From the cell containing the given text, extract its center point as [X, Y] coordinate. 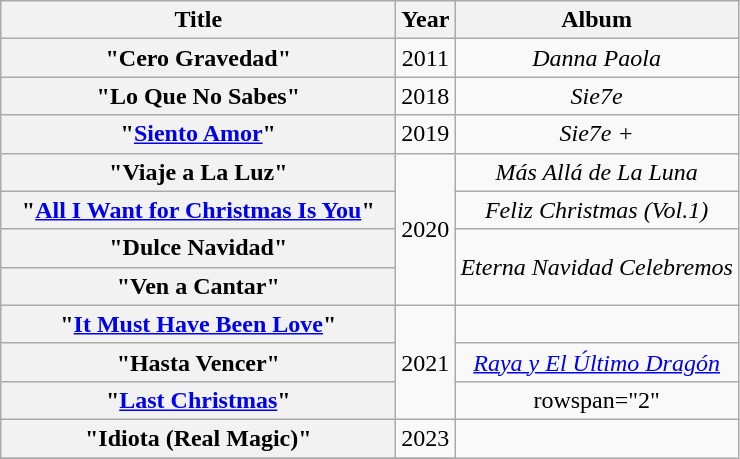
Sie7e [596, 96]
Feliz Christmas (Vol.1) [596, 210]
"Lo Que No Sabes" [198, 96]
"Ven a Cantar" [198, 286]
Eterna Navidad Celebremos [596, 267]
Album [596, 20]
Year [426, 20]
"Idiota (Real Magic)" [198, 438]
2021 [426, 362]
"Dulce Navidad" [198, 248]
"Viaje a La Luz" [198, 172]
"Last Christmas" [198, 400]
Title [198, 20]
rowspan="2" [596, 400]
"All I Want for Christmas Is You" [198, 210]
2020 [426, 229]
Raya y El Último Dragón [596, 362]
"Siento Amor" [198, 134]
2023 [426, 438]
2019 [426, 134]
Danna Paola [596, 58]
2018 [426, 96]
"Hasta Vencer" [198, 362]
Más Allá de La Luna [596, 172]
"It Must Have Been Love" [198, 324]
"Cero Gravedad" [198, 58]
Sie7e + [596, 134]
2011 [426, 58]
